Scan for the cell matching the given text and deliver its (x, y) coordinate at center. 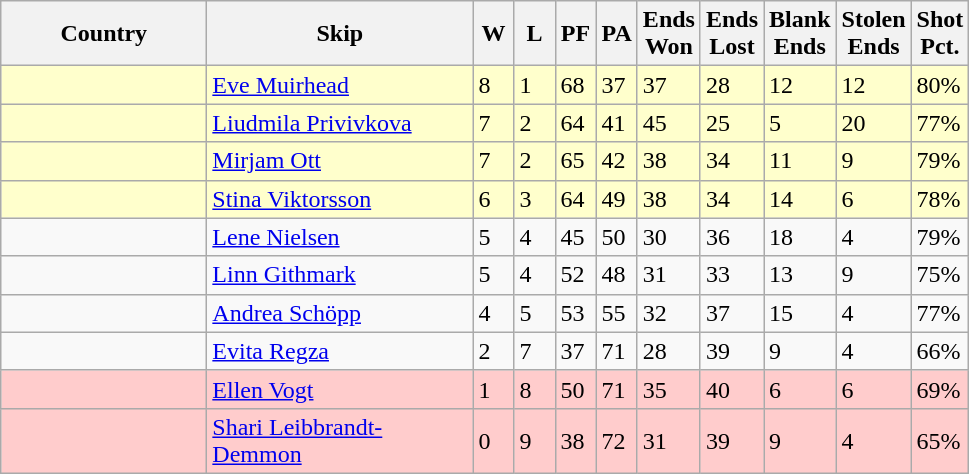
Eve Muirhead (340, 85)
0 (494, 440)
55 (616, 313)
Stina Viktorsson (340, 199)
72 (616, 440)
33 (732, 275)
41 (616, 123)
35 (668, 389)
80% (940, 85)
Evita Regza (340, 351)
Country (104, 34)
Ends Lost (732, 34)
40 (732, 389)
Ellen Vogt (340, 389)
66% (940, 351)
Andrea Schöpp (340, 313)
15 (800, 313)
25 (732, 123)
PA (616, 34)
78% (940, 199)
36 (732, 237)
Lene Nielsen (340, 237)
13 (800, 275)
W (494, 34)
Shari Leibbrandt-Demmon (340, 440)
3 (534, 199)
18 (800, 237)
48 (616, 275)
Linn Githmark (340, 275)
Mirjam Ott (340, 161)
11 (800, 161)
Shot Pct. (940, 34)
PF (576, 34)
Skip (340, 34)
53 (576, 313)
14 (800, 199)
49 (616, 199)
69% (940, 389)
Ends Won (668, 34)
20 (874, 123)
30 (668, 237)
32 (668, 313)
Stolen Ends (874, 34)
75% (940, 275)
68 (576, 85)
65% (940, 440)
52 (576, 275)
42 (616, 161)
65 (576, 161)
L (534, 34)
Blank Ends (800, 34)
Liudmila Privivkova (340, 123)
